Determine the [X, Y] coordinate at the center of the cell enclosing the given text.  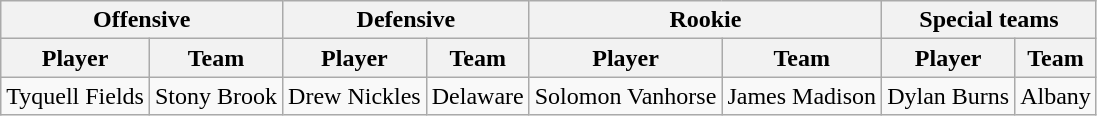
James Madison [802, 96]
Special teams [990, 20]
Stony Brook [216, 96]
Defensive [406, 20]
Rookie [705, 20]
Delaware [478, 96]
Albany [1056, 96]
Tyquell Fields [76, 96]
Solomon Vanhorse [626, 96]
Drew Nickles [355, 96]
Offensive [142, 20]
Dylan Burns [948, 96]
